Extract the (x, y) coordinate from the center of the cell holding the provided text.  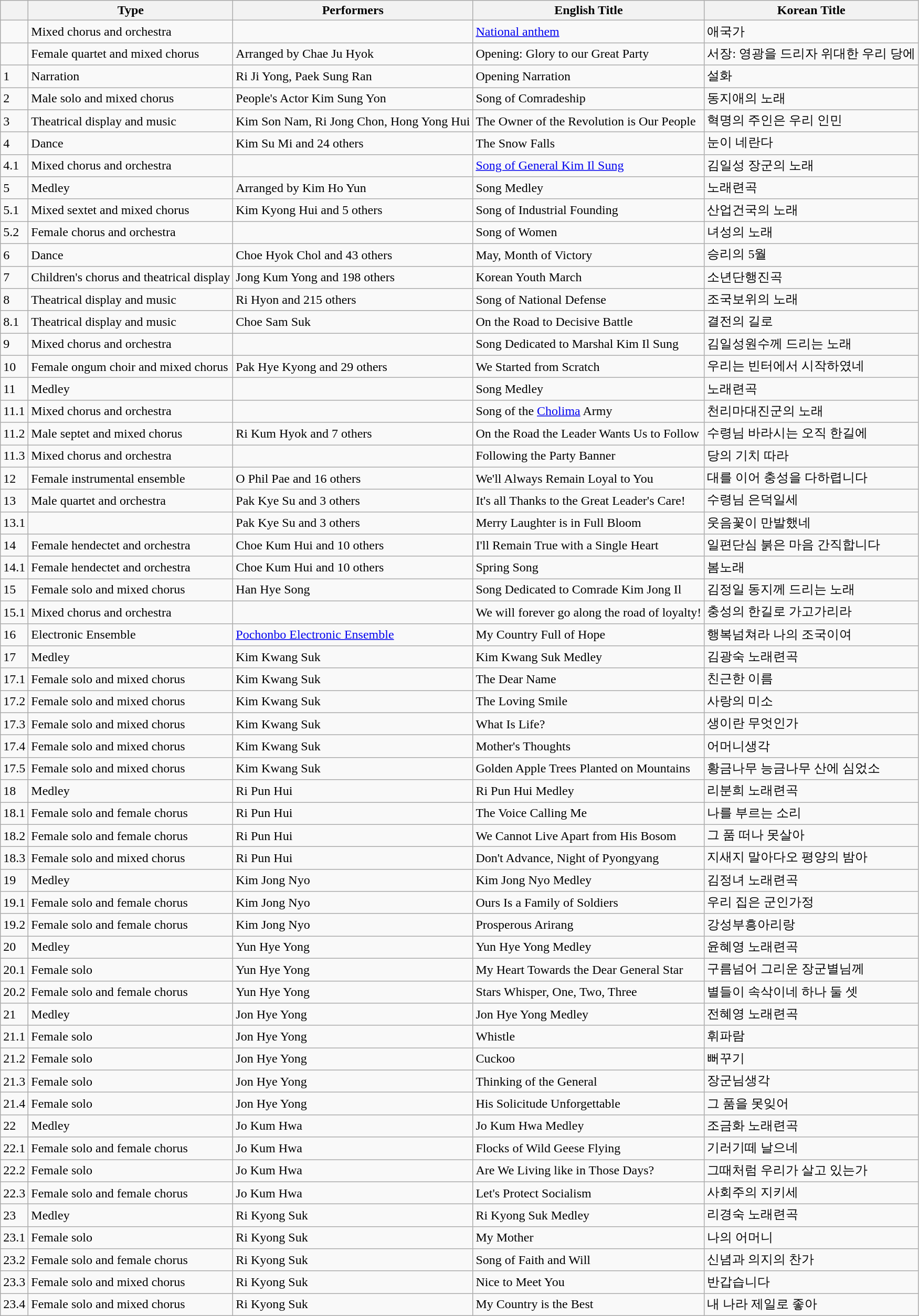
Spring Song (589, 568)
신념과 의지의 찬가 (811, 1260)
황금나무 능금나무 산에 심었소 (811, 768)
우리는 빈터에서 시작하였네 (811, 366)
Ri Kyong Suk Medley (589, 1215)
We will forever go along the road of loyalty! (589, 612)
17.4 (15, 746)
Arranged by Chae Ju Hyok (353, 54)
Male septet and mixed chorus (131, 433)
Mother's Thoughts (589, 746)
19 (15, 880)
Kim Su Mi and 24 others (353, 144)
We Started from Scratch (589, 366)
생이란 무엇인가 (811, 724)
2 (15, 99)
행복넘쳐라 나의 조국이여 (811, 635)
Song of Faith and Will (589, 1260)
Mixed sextet and mixed chorus (131, 210)
웃음꽃이 만발했네 (811, 523)
Thinking of the General (589, 1081)
뻐꾸기 (811, 1059)
Are We Living like in Those Days? (589, 1171)
반갑습니다 (811, 1282)
대를 이어 충성을 다하렵니다 (811, 479)
Kim Kyong Hui and 5 others (353, 210)
Pochonbo Electronic Ensemble (353, 635)
My Country is the Best (589, 1304)
Jong Kum Yong and 198 others (353, 277)
Jo Kum Hwa Medley (589, 1126)
11 (15, 389)
Korean Title (811, 10)
It's all Thanks to the Great Leader's Care! (589, 501)
Song of National Defense (589, 300)
Arranged by Kim Ho Yun (353, 188)
On the Road to Decisive Battle (589, 322)
Ri Ji Yong, Paek Sung Ran (353, 77)
그 품 떠나 못살아 (811, 835)
Male solo and mixed chorus (131, 99)
I'll Remain True with a Single Heart (589, 546)
수령님 은덕일세 (811, 501)
21.2 (15, 1059)
눈이 네란다 (811, 144)
휘파람 (811, 1037)
전혜영 노래련곡 (811, 1015)
9 (15, 344)
17.5 (15, 768)
Nice to Meet You (589, 1282)
Han Hye Song (353, 590)
11.3 (15, 457)
Korean Youth March (589, 277)
Kim Son Nam, Ri Jong Chon, Hong Yong Hui (353, 121)
1 (15, 77)
우리 집은 군인가정 (811, 903)
Whistle (589, 1037)
Electronic Ensemble (131, 635)
Female instrumental ensemble (131, 479)
17 (15, 657)
Opening: Glory to our Great Party (589, 54)
23 (15, 1215)
김광숙 노래련곡 (811, 657)
설화 (811, 77)
내 나라 제일로 좋아 (811, 1304)
13.1 (15, 523)
Choe Sam Suk (353, 322)
사랑의 미소 (811, 702)
조금화 노래련곡 (811, 1126)
The Loving Smile (589, 702)
Ri Hyon and 215 others (353, 300)
14 (15, 546)
19.1 (15, 903)
21 (15, 1015)
National anthem (589, 31)
23.3 (15, 1282)
소년단행진곡 (811, 277)
8 (15, 300)
Song Dedicated to Marshal Kim Il Sung (589, 344)
22.2 (15, 1171)
Performers (353, 10)
Prosperous Arirang (589, 925)
7 (15, 277)
일편단심 붉은 마음 간직합니다 (811, 546)
Cuckoo (589, 1059)
Following the Party Banner (589, 457)
Song of Women (589, 233)
18.3 (15, 858)
장군님생각 (811, 1081)
Song of Industrial Founding (589, 210)
별들이 속삭이네 하나 둘 셋 (811, 992)
We Cannot Live Apart from His Bosom (589, 835)
Ri Pun Hui Medley (589, 791)
Yun Hye Yong Medley (589, 948)
천리마대진군의 노래 (811, 411)
기러기떼 날으네 (811, 1148)
김정일 동지께 드리는 노래 (811, 590)
10 (15, 366)
15.1 (15, 612)
18.2 (15, 835)
20 (15, 948)
리경숙 노래련곡 (811, 1215)
윤혜영 노래련곡 (811, 948)
17.1 (15, 679)
지새지 말아다오 평양의 밤아 (811, 858)
The Snow Falls (589, 144)
김일성 장군의 노래 (811, 166)
5.2 (15, 233)
Song Dedicated to Comrade Kim Jong Il (589, 590)
12 (15, 479)
8.1 (15, 322)
5 (15, 188)
그때처럼 우리가 살고 있는가 (811, 1171)
3 (15, 121)
Pak Hye Kyong and 29 others (353, 366)
Golden Apple Trees Planted on Mountains (589, 768)
Flocks of Wild Geese Flying (589, 1148)
승리의 5월 (811, 255)
My Heart Towards the Dear General Star (589, 970)
Let's Protect Socialism (589, 1193)
16 (15, 635)
4 (15, 144)
리분희 노래련곡 (811, 791)
Female quartet and mixed chorus (131, 54)
23.4 (15, 1304)
23.1 (15, 1237)
20.1 (15, 970)
21.1 (15, 1037)
Female ongum choir and mixed chorus (131, 366)
Choe Hyok Chol and 43 others (353, 255)
혁명의 주인은 우리 인민 (811, 121)
Female chorus and orchestra (131, 233)
Don't Advance, Night of Pyongyang (589, 858)
수령님 바라시는 오직 한길에 (811, 433)
O Phil Pae and 16 others (353, 479)
19.2 (15, 925)
22.1 (15, 1148)
Kim Kwang Suk Medley (589, 657)
녀성의 노래 (811, 233)
Kim Jong Nyo Medley (589, 880)
당의 기치 따라 (811, 457)
사회주의 지키세 (811, 1193)
나를 부르는 소리 (811, 813)
서장: 영광을 드리자 위대한 우리 당에 (811, 54)
Ri Kum Hyok and 7 others (353, 433)
My Country Full of Hope (589, 635)
Narration (131, 77)
Song of General Kim Il Sung (589, 166)
What Is Life? (589, 724)
We'll Always Remain Loyal to You (589, 479)
English Title (589, 10)
친근한 이름 (811, 679)
Type (131, 10)
김정녀 노래련곡 (811, 880)
11.2 (15, 433)
18.1 (15, 813)
On the Road the Leader Wants Us to Follow (589, 433)
17.2 (15, 702)
Song of Comradeship (589, 99)
My Mother (589, 1237)
4.1 (15, 166)
구름넘어 그리운 장군별님께 (811, 970)
그 품을 못잊어 (811, 1104)
11.1 (15, 411)
14.1 (15, 568)
23.2 (15, 1260)
May, Month of Victory (589, 255)
6 (15, 255)
The Voice Calling Me (589, 813)
Song of the Cholima Army (589, 411)
Jon Hye Yong Medley (589, 1015)
18 (15, 791)
17.3 (15, 724)
The Owner of the Revolution is Our People (589, 121)
Ours Is a Family of Soldiers (589, 903)
Children's chorus and theatrical display (131, 277)
20.2 (15, 992)
충성의 한길로 가고가리라 (811, 612)
22 (15, 1126)
22.3 (15, 1193)
5.1 (15, 210)
애국가 (811, 31)
15 (15, 590)
강성부흥아리랑 (811, 925)
People's Actor Kim Sung Yon (353, 99)
Opening Narration (589, 77)
21.4 (15, 1104)
동지애의 노래 (811, 99)
Merry Laughter is in Full Bloom (589, 523)
산업건국의 노래 (811, 210)
김일성원수께 드리는 노래 (811, 344)
21.3 (15, 1081)
어머니생각 (811, 746)
조국보위의 노래 (811, 300)
결전의 길로 (811, 322)
Male quartet and orchestra (131, 501)
The Dear Name (589, 679)
Stars Whisper, One, Two, Three (589, 992)
나의 어머니 (811, 1237)
His Solicitude Unforgettable (589, 1104)
13 (15, 501)
봄노래 (811, 568)
